Locate the cell with the specified text and output its [X, Y] center coordinate. 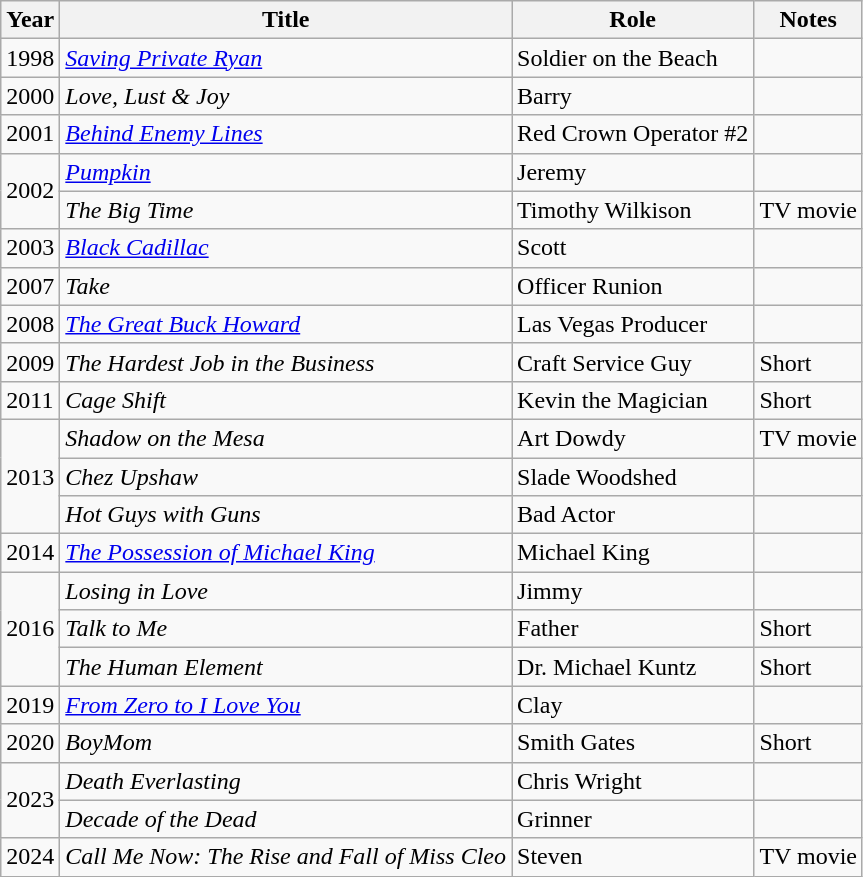
Love, Lust & Joy [286, 96]
2024 [30, 857]
Black Cadillac [286, 248]
Pumpkin [286, 172]
Cage Shift [286, 400]
Call Me Now: The Rise and Fall of Miss Cleo [286, 857]
Title [286, 20]
BoyMom [286, 743]
Notes [808, 20]
The Big Time [286, 210]
2011 [30, 400]
2013 [30, 476]
Death Everlasting [286, 781]
Year [30, 20]
Dr. Michael Kuntz [633, 667]
Michael King [633, 553]
Las Vegas Producer [633, 324]
Bad Actor [633, 515]
Kevin the Magician [633, 400]
Craft Service Guy [633, 362]
Hot Guys with Guns [286, 515]
2001 [30, 134]
Talk to Me [286, 629]
Grinner [633, 819]
Slade Woodshed [633, 477]
2003 [30, 248]
2008 [30, 324]
Soldier on the Beach [633, 58]
Jimmy [633, 591]
Father [633, 629]
The Hardest Job in the Business [286, 362]
Art Dowdy [633, 438]
2009 [30, 362]
Decade of the Dead [286, 819]
Jeremy [633, 172]
2002 [30, 191]
The Possession of Michael King [286, 553]
2007 [30, 286]
Scott [633, 248]
The Human Element [286, 667]
2000 [30, 96]
2023 [30, 800]
Red Crown Operator #2 [633, 134]
Timothy Wilkison [633, 210]
Losing in Love [286, 591]
1998 [30, 58]
Barry [633, 96]
Saving Private Ryan [286, 58]
Chez Upshaw [286, 477]
Shadow on the Mesa [286, 438]
2016 [30, 629]
2019 [30, 705]
Steven [633, 857]
Chris Wright [633, 781]
Behind Enemy Lines [286, 134]
Role [633, 20]
Officer Runion [633, 286]
Clay [633, 705]
The Great Buck Howard [286, 324]
Smith Gates [633, 743]
2014 [30, 553]
Take [286, 286]
2020 [30, 743]
From Zero to I Love You [286, 705]
